Find where the given text appears and provide that cell's center as (x, y) coordinate. 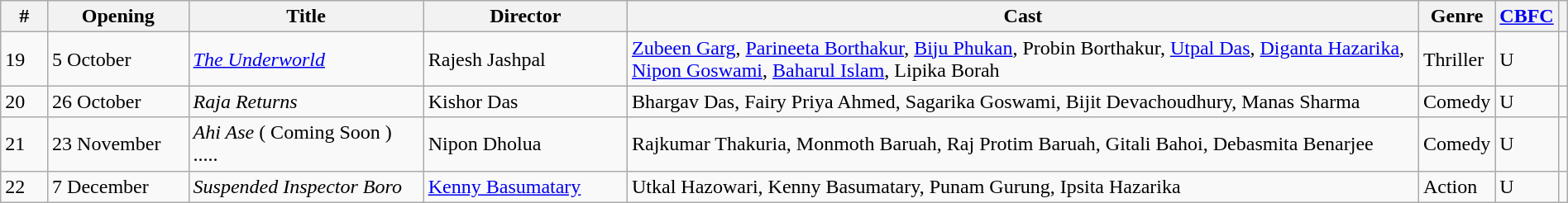
Raja Returns (306, 101)
Suspended Inspector Boro (306, 186)
Title (306, 17)
Rajesh Jashpal (525, 59)
19 (25, 59)
Nipon Dholua (525, 144)
Director (525, 17)
Genre (1456, 17)
Opening (118, 17)
CBFC (1527, 17)
Kenny Basumatary (525, 186)
Utkal Hazowari, Kenny Basumatary, Punam Gurung, Ipsita Hazarika (1022, 186)
Cast (1022, 17)
21 (25, 144)
Bhargav Das, Fairy Priya Ahmed, Sagarika Goswami, Bijit Devachoudhury, Manas Sharma (1022, 101)
26 October (118, 101)
20 (25, 101)
5 October (118, 59)
Rajkumar Thakuria, Monmoth Baruah, Raj Protim Baruah, Gitali Bahoi, Debasmita Benarjee (1022, 144)
Thriller (1456, 59)
23 November (118, 144)
Zubeen Garg, Parineeta Borthakur, Biju Phukan, Probin Borthakur, Utpal Das, Diganta Hazarika, Nipon Goswami, Baharul Islam, Lipika Borah (1022, 59)
7 December (118, 186)
22 (25, 186)
The Underworld (306, 59)
Kishor Das (525, 101)
Action (1456, 186)
# (25, 17)
Ahi Ase ( Coming Soon ) ..... (306, 144)
